Return (X, Y) of the center of cell containing provided text 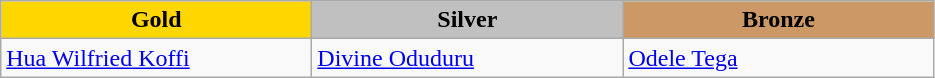
Divine Oduduru (468, 58)
Odele Tega (778, 58)
Bronze (778, 20)
Hua Wilfried Koffi (156, 58)
Silver (468, 20)
Gold (156, 20)
